Detect which cell encompasses the target text, then output its (X, Y) center coordinate. 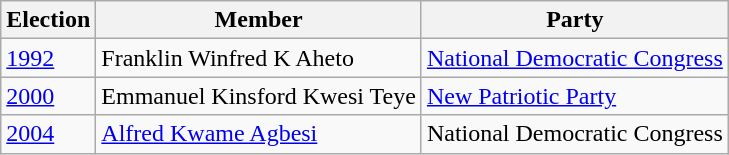
Party (574, 20)
Franklin Winfred K Aheto (259, 58)
Election (48, 20)
2004 (48, 134)
Alfred Kwame Agbesi (259, 134)
2000 (48, 96)
Emmanuel Kinsford Kwesi Teye (259, 96)
New Patriotic Party (574, 96)
1992 (48, 58)
Member (259, 20)
